Determine the (X, Y) coordinate at the center of the cell enclosing the given text.  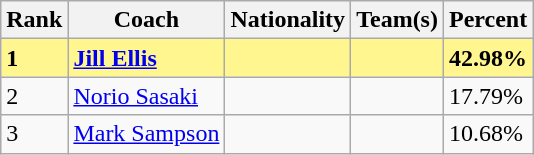
Norio Sasaki (146, 96)
Percent (488, 20)
42.98% (488, 58)
Jill Ellis (146, 58)
1 (34, 58)
Rank (34, 20)
2 (34, 96)
Mark Sampson (146, 134)
Team(s) (398, 20)
3 (34, 134)
17.79% (488, 96)
Coach (146, 20)
Nationality (288, 20)
10.68% (488, 134)
